Capture the cell that displays the provided text and extract its (X, Y) central coordinate. 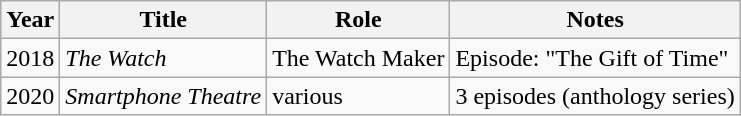
Title (164, 20)
Notes (595, 20)
Episode: "The Gift of Time" (595, 58)
Role (358, 20)
Smartphone Theatre (164, 96)
The Watch Maker (358, 58)
various (358, 96)
3 episodes (anthology series) (595, 96)
Year (30, 20)
2020 (30, 96)
The Watch (164, 58)
2018 (30, 58)
